Return (x, y) of the center of cell containing provided text 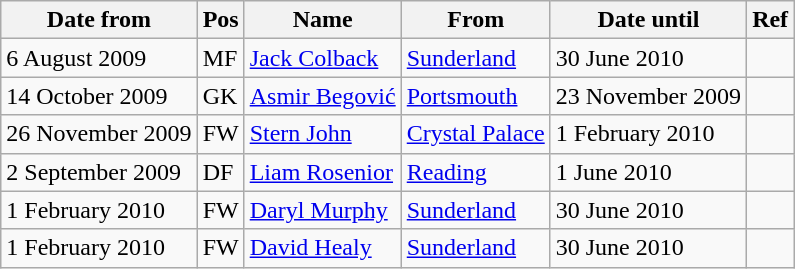
Asmir Begović (322, 96)
Liam Rosenior (322, 172)
Crystal Palace (476, 134)
26 November 2009 (99, 134)
Reading (476, 172)
From (476, 20)
Jack Colback (322, 58)
2 September 2009 (99, 172)
Daryl Murphy (322, 210)
David Healy (322, 248)
MF (220, 58)
14 October 2009 (99, 96)
1 June 2010 (648, 172)
Stern John (322, 134)
23 November 2009 (648, 96)
Name (322, 20)
Portsmouth (476, 96)
Date from (99, 20)
DF (220, 172)
GK (220, 96)
Pos (220, 20)
6 August 2009 (99, 58)
Date until (648, 20)
Ref (770, 20)
